Pinpoint the cell where the given text exists, returning its [x, y] midpoint coordinate. 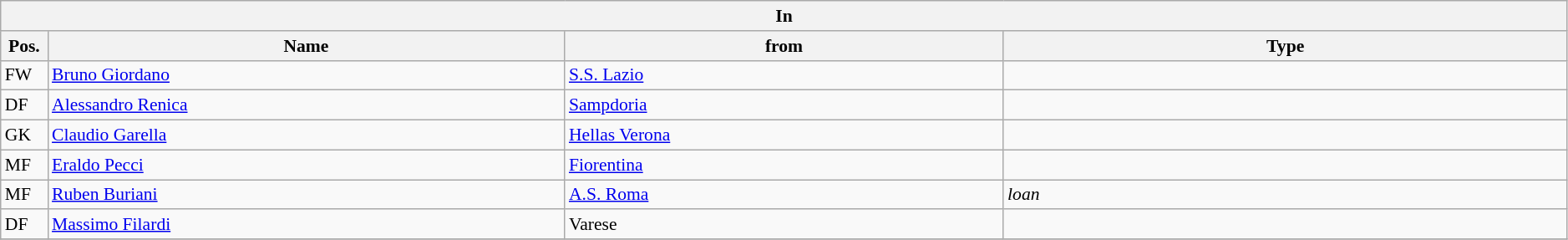
Eraldo Pecci [306, 165]
Hellas Verona [784, 135]
Pos. [24, 46]
Name [306, 46]
In [784, 16]
Sampdoria [784, 105]
Fiorentina [784, 165]
S.S. Lazio [784, 75]
Alessandro Renica [306, 105]
Bruno Giordano [306, 75]
loan [1285, 195]
A.S. Roma [784, 195]
Claudio Garella [306, 135]
from [784, 46]
FW [24, 75]
GK [24, 135]
Massimo Filardi [306, 225]
Varese [784, 225]
Ruben Buriani [306, 195]
Type [1285, 46]
